Provide the (x, y) coordinate of the cell's center where the given text is located.  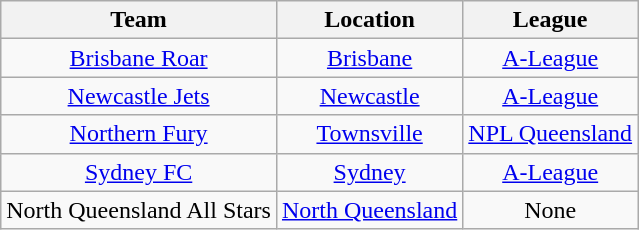
Sydney FC (139, 172)
Townsville (369, 134)
Brisbane (369, 58)
Newcastle (369, 96)
Brisbane Roar (139, 58)
Newcastle Jets (139, 96)
League (550, 20)
NPL Queensland (550, 134)
Location (369, 20)
North Queensland All Stars (139, 210)
Sydney (369, 172)
Northern Fury (139, 134)
None (550, 210)
North Queensland (369, 210)
Team (139, 20)
